Find where the given text appears and provide that cell's center as (x, y) coordinate. 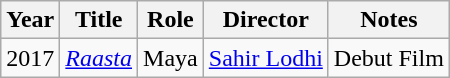
Debut Film (388, 58)
Role (171, 20)
Maya (171, 58)
2017 (30, 58)
Notes (388, 20)
Sahir Lodhi (266, 58)
Director (266, 20)
Raasta (99, 58)
Title (99, 20)
Year (30, 20)
